Determine the (X, Y) coordinate at the center of the cell enclosing the given text.  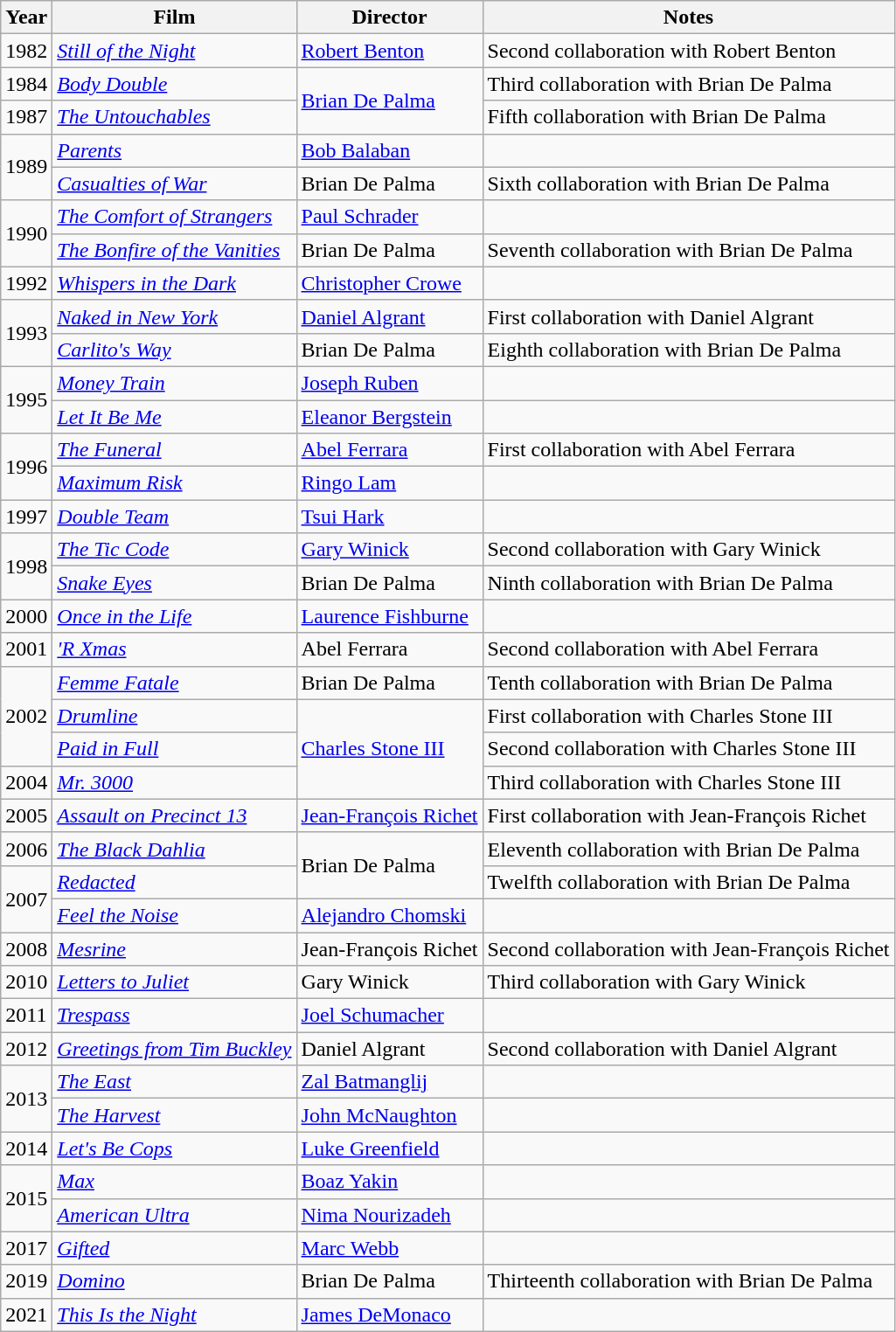
Trespass (175, 1016)
2021 (26, 1315)
Casualties of War (175, 184)
Assault on Precinct 13 (175, 815)
Eighth collaboration with Brian De Palma (689, 350)
Joel Schumacher (390, 1016)
Marc Webb (390, 1248)
James DeMonaco (390, 1315)
Tenth collaboration with Brian De Palma (689, 683)
Max (175, 1182)
First collaboration with Daniel Algrant (689, 316)
John McNaughton (390, 1115)
Fifth collaboration with Brian De Palma (689, 117)
2011 (26, 1016)
Nima Nourizadeh (390, 1215)
Redacted (175, 882)
Ninth collaboration with Brian De Palma (689, 583)
Joseph Ruben (390, 383)
1984 (26, 84)
The East (175, 1082)
Film (175, 17)
Second collaboration with Robert Benton (689, 51)
2001 (26, 649)
Body Double (175, 84)
Third collaboration with Gary Winick (689, 982)
Boaz Yakin (390, 1182)
1982 (26, 51)
Third collaboration with Charles Stone III (689, 782)
1997 (26, 517)
Naked in New York (175, 316)
Once in the Life (175, 616)
2000 (26, 616)
Second collaboration with Gary Winick (689, 550)
Laurence Fishburne (390, 616)
Eleventh collaboration with Brian De Palma (689, 849)
2010 (26, 982)
Still of the Night (175, 51)
Christopher Crowe (390, 283)
Second collaboration with Jean-François Richet (689, 948)
Notes (689, 17)
Carlito's Way (175, 350)
Robert Benton (390, 51)
2005 (26, 815)
2008 (26, 948)
Gifted (175, 1248)
Twelfth collaboration with Brian De Palma (689, 882)
Whispers in the Dark (175, 283)
Feel the Noise (175, 915)
Zal Batmanglij (390, 1082)
The Tic Code (175, 550)
Second collaboration with Abel Ferrara (689, 649)
1998 (26, 566)
Parents (175, 150)
Tsui Hark (390, 517)
1990 (26, 233)
The Black Dahlia (175, 849)
Maximum Risk (175, 483)
1995 (26, 399)
2007 (26, 898)
American Ultra (175, 1215)
Sixth collaboration with Brian De Palma (689, 184)
2006 (26, 849)
First collaboration with Abel Ferrara (689, 450)
Money Train (175, 383)
Domino (175, 1281)
Snake Eyes (175, 583)
The Bonfire of the Vanities (175, 250)
Paid in Full (175, 749)
Seventh collaboration with Brian De Palma (689, 250)
Director (390, 17)
2004 (26, 782)
Letters to Juliet (175, 982)
Femme Fatale (175, 683)
2013 (26, 1099)
Drumline (175, 716)
Ringo Lam (390, 483)
1989 (26, 167)
The Harvest (175, 1115)
The Funeral (175, 450)
2015 (26, 1198)
Third collaboration with Brian De Palma (689, 84)
Greetings from Tim Buckley (175, 1049)
Bob Balaban (390, 150)
Eleanor Bergstein (390, 417)
1992 (26, 283)
Alejandro Chomski (390, 915)
1987 (26, 117)
Second collaboration with Daniel Algrant (689, 1049)
'R Xmas (175, 649)
2012 (26, 1049)
Second collaboration with Charles Stone III (689, 749)
This Is the Night (175, 1315)
Let's Be Cops (175, 1148)
2002 (26, 716)
Thirteenth collaboration with Brian De Palma (689, 1281)
The Comfort of Strangers (175, 217)
The Untouchables (175, 117)
Year (26, 17)
First collaboration with Charles Stone III (689, 716)
Luke Greenfield (390, 1148)
Mr. 3000 (175, 782)
1996 (26, 467)
2019 (26, 1281)
First collaboration with Jean-François Richet (689, 815)
Let It Be Me (175, 417)
2014 (26, 1148)
1993 (26, 333)
Charles Stone III (390, 749)
Double Team (175, 517)
Mesrine (175, 948)
Paul Schrader (390, 217)
2017 (26, 1248)
